Determine the (x, y) coordinate at the center of the cell enclosing the given text.  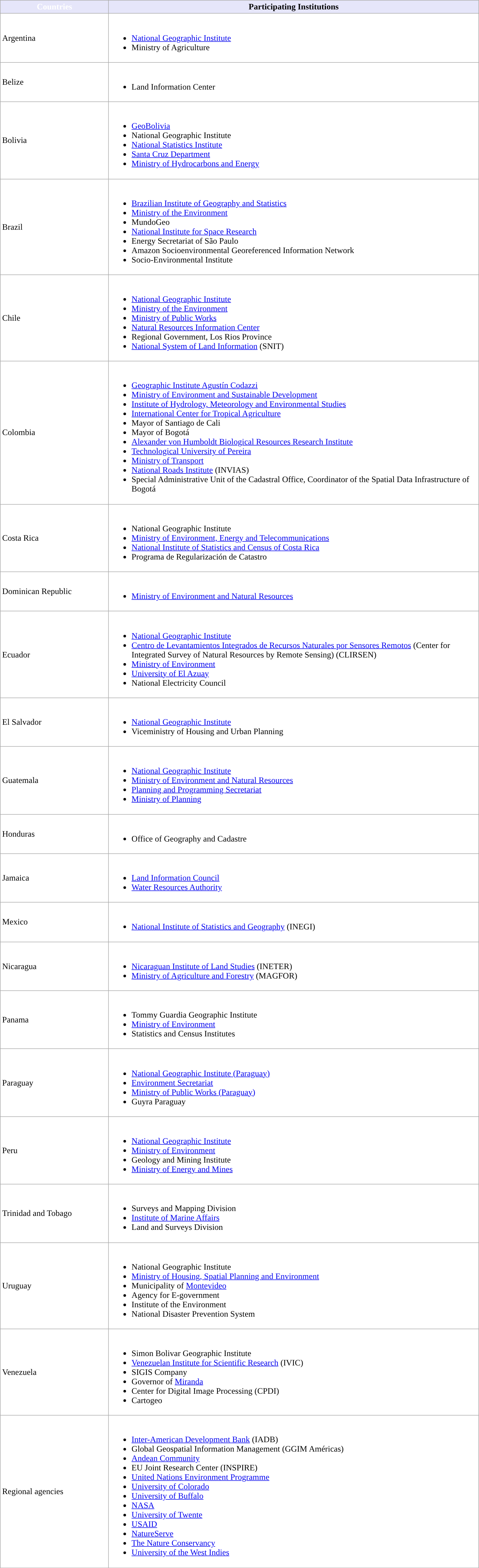
Panama (54, 1020)
Argentina (54, 38)
National Institute of Statistics and Geography (INEGI) (294, 922)
Countries (54, 7)
Bolivia (54, 140)
Paraguay (54, 1083)
Participating Institutions (294, 7)
Ecuador (54, 654)
Guatemala (54, 780)
Regional agencies (54, 1491)
National Geographic Institute (Paraguay) Environment Secretariat Ministry of Public Works (Paraguay) Guyra Paraguay (294, 1083)
Ministry of Environment and Natural Resources (294, 591)
Nicaragua (54, 966)
Land Information Council Water Resources Authority (294, 878)
Tommy Guardia Geographic Institute Ministry of EnvironmentStatistics and Census Institutes (294, 1020)
Surveys and Mapping Division Institute of Marine Affairs Land and Surveys Division (294, 1213)
El Salvador (54, 722)
Uruguay (54, 1286)
Land Information Center (294, 82)
Jamaica (54, 878)
Mexico (54, 922)
National Geographic Institute Ministry of Environment and Natural Resources Planning and Programming Secretariat Ministry of Planning (294, 780)
National Geographic Institute Ministry of Agriculture (294, 38)
Trinidad and Tobago (54, 1213)
GeoBolivia National Geographic Institute National Statistics Institute Santa Cruz DepartmentMinistry of Hydrocarbons and Energy (294, 140)
National Geographic Institute Viceministry of Housing and Urban Planning (294, 722)
Chile (54, 318)
Brazil (54, 227)
Nicaraguan Institute of Land Studies (INETER) Ministry of Agriculture and Forestry (MAGFOR) (294, 966)
Colombia (54, 433)
Honduras (54, 834)
Belize (54, 82)
National Geographic Institute Ministry of EnvironmentGeology and Mining Institute Ministry of Energy and Mines (294, 1150)
Peru (54, 1150)
Costa Rica (54, 538)
Office of Geography and Cadastre (294, 834)
Venezuela (54, 1372)
Dominican Republic (54, 591)
